Capture the cell that displays the provided text and extract its (X, Y) central coordinate. 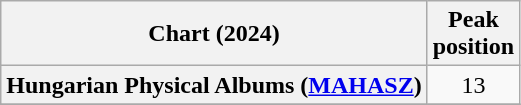
Peakposition (473, 34)
Hungarian Physical Albums (MAHASZ) (214, 85)
Chart (2024) (214, 34)
13 (473, 85)
